Provide the [X, Y] coordinate of the cell's center where the given text is located.  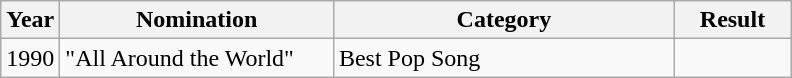
"All Around the World" [197, 58]
1990 [30, 58]
Result [732, 20]
Nomination [197, 20]
Year [30, 20]
Category [504, 20]
Best Pop Song [504, 58]
